Capture the cell that displays the provided text and extract its (x, y) central coordinate. 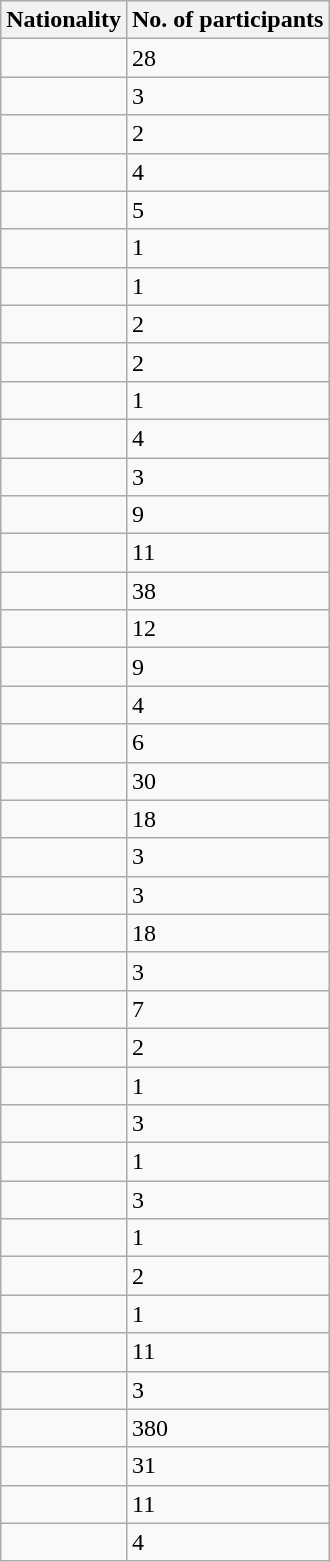
6 (227, 743)
5 (227, 210)
Nationality (64, 20)
38 (227, 591)
30 (227, 781)
No. of participants (227, 20)
31 (227, 1466)
12 (227, 629)
7 (227, 1009)
380 (227, 1428)
28 (227, 58)
